Extract the [x, y] coordinate from the center of the cell holding the provided text.  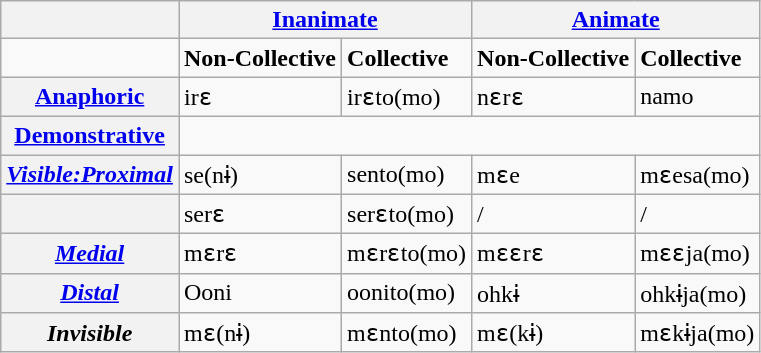
irɛto(mo) [407, 97]
Demonstrative [90, 135]
mɛrɛto(mo) [407, 254]
namo [698, 97]
serɛto(mo) [407, 214]
Anaphoric [90, 97]
oonito(mo) [407, 293]
irɛ [260, 97]
Distal [90, 293]
Invisible [90, 333]
ohkɨ [554, 293]
serɛ [260, 214]
mɛesa(mo) [698, 174]
Visible:Proximal [90, 174]
nɛrɛ [554, 97]
mɛe [554, 174]
sento(mo) [407, 174]
mɛkɨja(mo) [698, 333]
mɛ(nɨ) [260, 333]
mɛrɛ [260, 254]
Medial [90, 254]
mɛɛrɛ [554, 254]
mɛnto(mo) [407, 333]
se(nɨ) [260, 174]
Animate [616, 20]
ohkɨja(mo) [698, 293]
Inanimate [324, 20]
mɛɛja(mo) [698, 254]
mɛ(kɨ) [554, 333]
Ooni [260, 293]
